Search for the cell housing the specified text and yield its (X, Y) center coordinate. 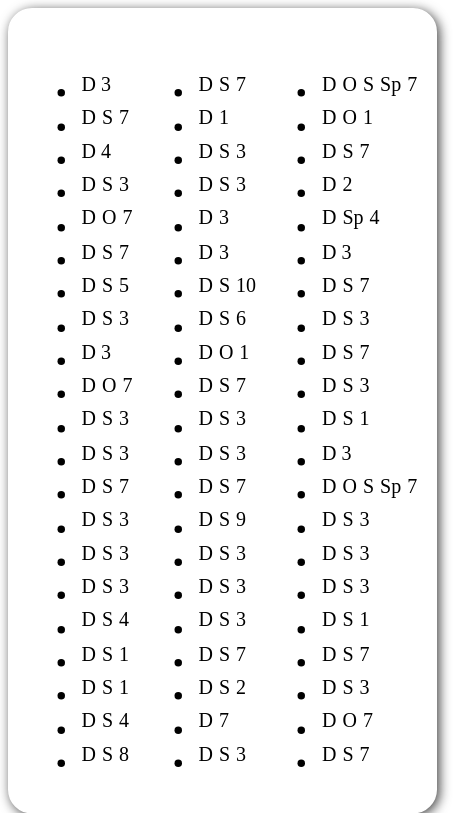
D O S Sp 7D O 1D S 7D 2D Sp 4D 3D S 7D S 3D S 7D S 3D S 1D 3D O S Sp 7D S 3D S 3D S 3D S 1D S 7D S 3D O 7D S 7 (340, 410)
D 3D S 7D 4D S 3D O 7D S 7D S 5D S 3D 3D O 7D S 3D S 3D S 7D S 3D S 3D S 3D S 4D S 1D S 1D S 4D S 8 (77, 410)
D S 7D 1D S 3D S 3D 3D 3D S 10D S 6D O 1D S 7D S 3D S 3D S 7D S 9D S 3D S 3D S 3D S 7D S 2D 7D S 3 (198, 410)
